Identify which cell holds the provided text, then report its (X, Y) central coordinate. 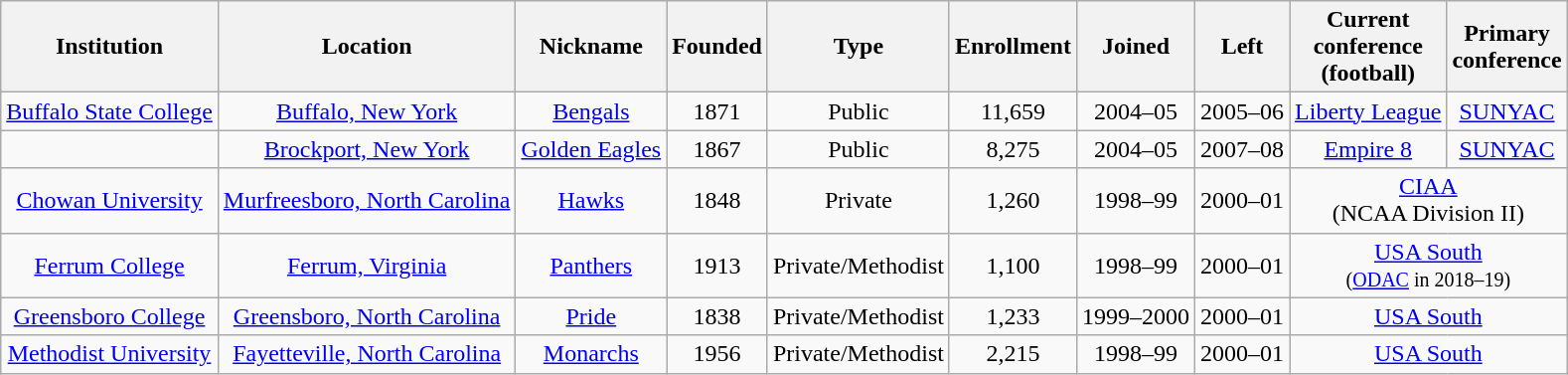
2,215 (1013, 354)
Methodist University (109, 354)
Chowan University (109, 201)
1999–2000 (1135, 316)
Institution (109, 47)
Nickname (591, 47)
1913 (717, 265)
Liberty League (1368, 111)
Left (1242, 47)
Brockport, New York (367, 149)
1838 (717, 316)
Type (859, 47)
Golden Eagles (591, 149)
Buffalo State College (109, 111)
Buffalo, New York (367, 111)
Private (859, 201)
Empire 8 (1368, 149)
1867 (717, 149)
1,100 (1013, 265)
Joined (1135, 47)
CIAA(NCAA Division II) (1429, 201)
Greensboro, North Carolina (367, 316)
Hawks (591, 201)
1848 (717, 201)
Ferrum College (109, 265)
Monarchs (591, 354)
Ferrum, Virginia (367, 265)
Murfreesboro, North Carolina (367, 201)
Enrollment (1013, 47)
1871 (717, 111)
11,659 (1013, 111)
Pride (591, 316)
Greensboro College (109, 316)
2007–08 (1242, 149)
1,260 (1013, 201)
Fayetteville, North Carolina (367, 354)
1956 (717, 354)
USA South(ODAC in 2018–19) (1429, 265)
Founded (717, 47)
2005–06 (1242, 111)
8,275 (1013, 149)
Currentconference(football) (1368, 47)
Primaryconference (1506, 47)
Panthers (591, 265)
1,233 (1013, 316)
Location (367, 47)
Bengals (591, 111)
